Search for the cell housing the specified text and yield its [X, Y] center coordinate. 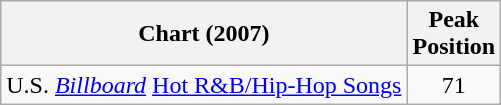
U.S. Billboard Hot R&B/Hip-Hop Songs [204, 85]
Chart (2007) [204, 34]
PeakPosition [454, 34]
71 [454, 85]
